From the cell containing the given text, extract its center point as [x, y] coordinate. 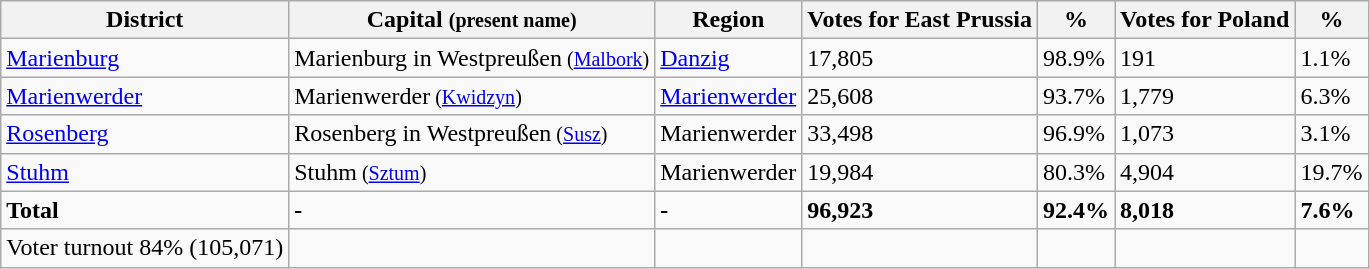
Votes for East Prussia [920, 20]
Marienburg in Westpreußen (Malbork) [472, 58]
19,984 [920, 172]
1.1% [1332, 58]
92.4% [1076, 210]
Voter turnout 84% (105,071) [145, 248]
Rosenberg [145, 134]
98.9% [1076, 58]
Rosenberg in Westpreußen (Susz) [472, 134]
Total [145, 210]
19.7% [1332, 172]
96.9% [1076, 134]
191 [1205, 58]
Danzig [728, 58]
93.7% [1076, 96]
4,904 [1205, 172]
Stuhm [145, 172]
Stuhm (Sztum) [472, 172]
17,805 [920, 58]
Marienwerder (Kwidzyn) [472, 96]
3.1% [1332, 134]
Region [728, 20]
80.3% [1076, 172]
33,498 [920, 134]
96,923 [920, 210]
Votes for Poland [1205, 20]
8,018 [1205, 210]
1,779 [1205, 96]
6.3% [1332, 96]
1,073 [1205, 134]
District [145, 20]
7.6% [1332, 210]
25,608 [920, 96]
Capital (present name) [472, 20]
Marienburg [145, 58]
